Return (X, Y) of the center of cell containing provided text 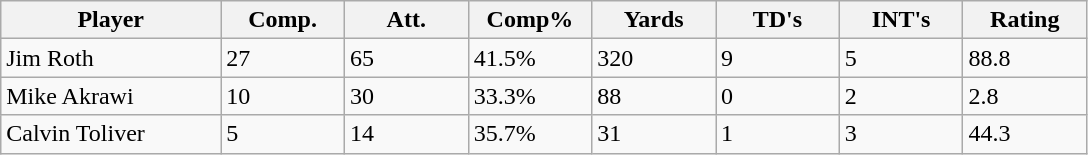
INT's (901, 20)
9 (778, 58)
10 (283, 96)
0 (778, 96)
Comp% (530, 20)
33.3% (530, 96)
27 (283, 58)
TD's (778, 20)
Player (111, 20)
31 (654, 134)
Yards (654, 20)
35.7% (530, 134)
3 (901, 134)
30 (406, 96)
Jim Roth (111, 58)
Att. (406, 20)
2.8 (1025, 96)
Comp. (283, 20)
1 (778, 134)
88.8 (1025, 58)
41.5% (530, 58)
88 (654, 96)
Mike Akrawi (111, 96)
65 (406, 58)
320 (654, 58)
Calvin Toliver (111, 134)
14 (406, 134)
44.3 (1025, 134)
Rating (1025, 20)
2 (901, 96)
